Return the (x, y) coordinate for the center point of the cell that contains the specified text.  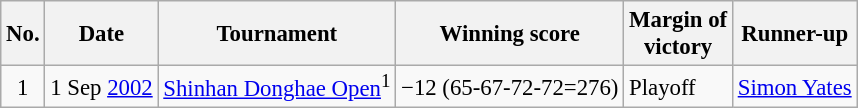
No. (23, 34)
1 (23, 87)
Winning score (510, 34)
Date (102, 34)
Simon Yates (794, 87)
1 Sep 2002 (102, 87)
Margin ofvictory (678, 34)
Runner-up (794, 34)
Playoff (678, 87)
−12 (65-67-72-72=276) (510, 87)
Tournament (277, 34)
Shinhan Donghae Open1 (277, 87)
